Scan for the cell matching the given text and deliver its [x, y] coordinate at center. 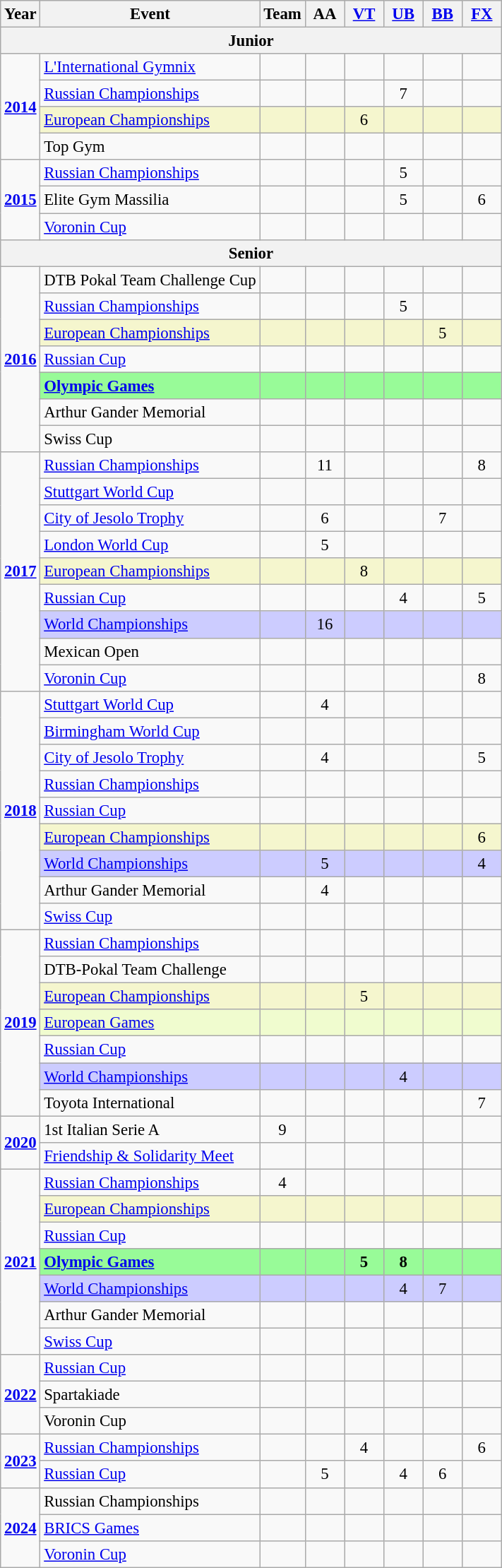
2020 [20, 1143]
11 [325, 465]
16 [325, 625]
Year [20, 14]
Toyota International [150, 1103]
DTB-Pokal Team Challenge [150, 970]
Team [282, 14]
2021 [20, 1261]
BB [443, 14]
Friendship & Solidarity Meet [150, 1156]
2023 [20, 1461]
1st Italian Serie A [150, 1129]
Event [150, 14]
VT [364, 14]
UB [403, 14]
European Games [150, 1023]
2024 [20, 1527]
London World Cup [150, 545]
Junior [251, 41]
Senior [251, 253]
2017 [20, 571]
L'International Gymnix [150, 67]
Top Gym [150, 147]
FX [482, 14]
2015 [20, 199]
AA [325, 14]
Elite Gym Massilia [150, 200]
2014 [20, 107]
2016 [20, 359]
Spartakiade [150, 1395]
2019 [20, 1023]
Birmingham World Cup [150, 731]
2018 [20, 810]
DTB Pokal Team Challenge Cup [150, 280]
2022 [20, 1394]
9 [282, 1129]
Mexican Open [150, 651]
BRICS Games [150, 1528]
